Scan for the cell matching the given text and deliver its (X, Y) coordinate at center. 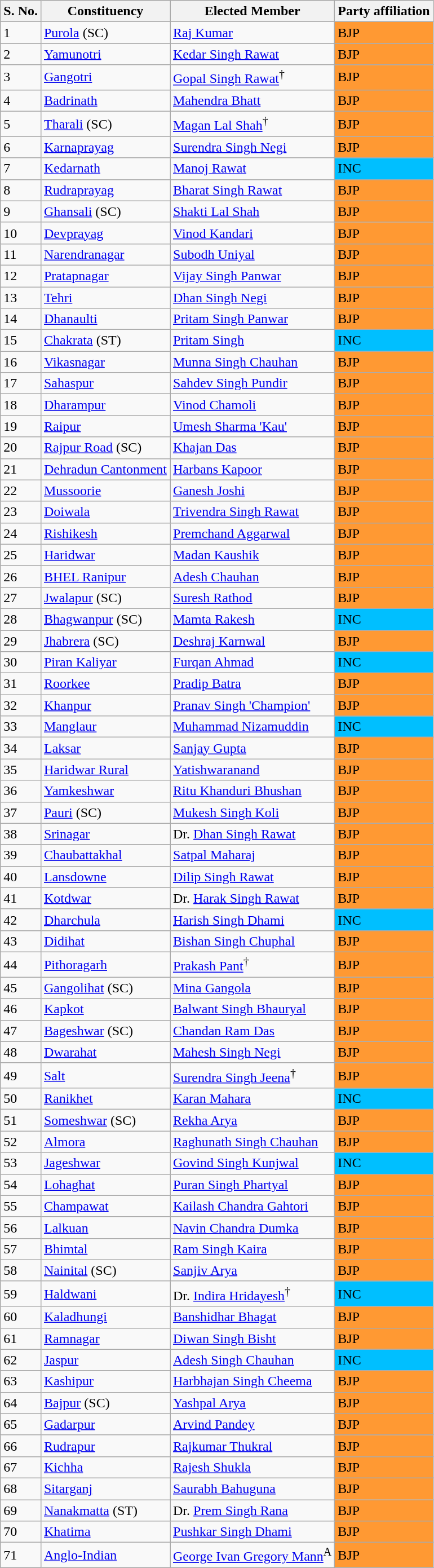
Deshraj Karnwal (253, 641)
Someshwar (SC) (105, 1120)
Pushkar Singh Dhami (253, 1532)
Sanjay Gupta (253, 748)
Ganesh Joshi (253, 491)
Salt (105, 1076)
Laksar (105, 748)
56 (21, 1227)
22 (21, 491)
Tharali (SC) (105, 124)
Govind Singh Kunjwal (253, 1163)
15 (21, 341)
Karan Mahara (253, 1099)
61 (21, 1339)
70 (21, 1532)
Puran Singh Phartyal (253, 1185)
Kapkot (105, 1009)
Rekha Arya (253, 1120)
Nainital (SC) (105, 1270)
Kedar Singh Rawat (253, 54)
1 (21, 33)
Haridwar Rural (105, 770)
Harbhajan Singh Cheema (253, 1381)
17 (21, 383)
67 (21, 1467)
Banshidhar Bhagat (253, 1317)
Navin Chandra Dumka (253, 1227)
Yamkeshwar (105, 791)
Constituency (105, 11)
Anglo-Indian (105, 1555)
Raghunath Singh Chauhan (253, 1142)
Nanakmatta (ST) (105, 1510)
Adesh Singh Chauhan (253, 1360)
Lohaghat (105, 1185)
Kashipur (105, 1381)
Roorkee (105, 684)
Subodh Uniyal (253, 254)
Mamta Rakesh (253, 619)
Vikasnagar (105, 362)
Mina Gangola (253, 988)
49 (21, 1076)
Party affiliation (384, 11)
47 (21, 1031)
25 (21, 555)
Vinod Chamoli (253, 405)
Pritam Singh Panwar (253, 319)
13 (21, 298)
Elected Member (253, 11)
14 (21, 319)
Bishan Singh Chuphal (253, 941)
Dr. Indira Hridayesh† (253, 1293)
55 (21, 1206)
57 (21, 1249)
41 (21, 898)
Chakrata (ST) (105, 341)
2 (21, 54)
Lalkuan (105, 1227)
65 (21, 1424)
Karnaprayag (105, 147)
9 (21, 211)
44 (21, 964)
66 (21, 1446)
Rudrapur (105, 1446)
Kichha (105, 1467)
Chaubattakhal (105, 855)
Raj Kumar (253, 33)
6 (21, 147)
Yashpal Arya (253, 1403)
20 (21, 448)
68 (21, 1489)
Kotdwar (105, 898)
Pranav Singh 'Champion' (253, 705)
Sanjiv Arya (253, 1270)
Ramnagar (105, 1339)
Yatishwaranand (253, 770)
Diwan Singh Bisht (253, 1339)
28 (21, 619)
31 (21, 684)
32 (21, 705)
Narendranagar (105, 254)
Lansdowne (105, 877)
Premchand Aggarwal (253, 533)
39 (21, 855)
12 (21, 276)
62 (21, 1360)
Adesh Chauhan (253, 576)
50 (21, 1099)
Satpal Maharaj (253, 855)
Surendra Singh Jeena† (253, 1076)
Pratapnagar (105, 276)
Kedarnath (105, 169)
Manglaur (105, 727)
Doiwala (105, 512)
Trivendra Singh Rawat (253, 512)
Gadarpur (105, 1424)
71 (21, 1555)
Gopal Singh Rawat† (253, 78)
5 (21, 124)
Devprayag (105, 233)
Dr. Harak Singh Rawat (253, 898)
Arvind Pandey (253, 1424)
Rajpur Road (SC) (105, 448)
Purola (SC) (105, 33)
Vinod Kandari (253, 233)
Prakash Pant† (253, 964)
Khatima (105, 1532)
36 (21, 791)
16 (21, 362)
38 (21, 834)
Dhanaulti (105, 319)
Dharchula (105, 920)
7 (21, 169)
Chandan Ram Das (253, 1031)
8 (21, 190)
Sitarganj (105, 1489)
Sahdev Singh Pundir (253, 383)
54 (21, 1185)
Dr. Prem Singh Rana (253, 1510)
Rajkumar Thukral (253, 1446)
Sahaspur (105, 383)
Pritam Singh (253, 341)
Ghansali (SC) (105, 211)
Umesh Sharma 'Kau' (253, 426)
Rishikesh (105, 533)
Pauri (SC) (105, 812)
Bhimtal (105, 1249)
Dr. Dhan Singh Rawat (253, 834)
24 (21, 533)
60 (21, 1317)
Suresh Rathod (253, 598)
Bhagwanpur (SC) (105, 619)
Srinagar (105, 834)
Haldwani (105, 1293)
Bageshwar (SC) (105, 1031)
64 (21, 1403)
Tehri (105, 298)
Rudraprayag (105, 190)
45 (21, 988)
Dilip Singh Rawat (253, 877)
3 (21, 78)
51 (21, 1120)
Badrinath (105, 100)
Haridwar (105, 555)
Jhabrera (SC) (105, 641)
63 (21, 1381)
11 (21, 254)
18 (21, 405)
Dehradun Cantonment (105, 469)
Vijay Singh Panwar (253, 276)
Didihat (105, 941)
58 (21, 1270)
Piran Kaliyar (105, 662)
Madan Kaushik (253, 555)
Raipur (105, 426)
Mahendra Bhatt (253, 100)
Khanpur (105, 705)
Champawat (105, 1206)
Almora (105, 1142)
Yamunotri (105, 54)
Kaladhungi (105, 1317)
Saurabh Bahuguna (253, 1489)
Mussoorie (105, 491)
Furqan Ahmad (253, 662)
Dharampur (105, 405)
Dwarahat (105, 1052)
Magan Lal Shah† (253, 124)
Mahesh Singh Negi (253, 1052)
69 (21, 1510)
43 (21, 941)
Muhammad Nizamuddin (253, 727)
4 (21, 100)
Ritu Khanduri Bhushan (253, 791)
Balwant Singh Bhauryal (253, 1009)
Pithoragarh (105, 964)
Bajpur (SC) (105, 1403)
Bharat Singh Rawat (253, 190)
19 (21, 426)
Pradip Batra (253, 684)
52 (21, 1142)
Shakti Lal Shah (253, 211)
Harbans Kapoor (253, 469)
Ranikhet (105, 1099)
Ram Singh Kaira (253, 1249)
Surendra Singh Negi (253, 147)
Jaspur (105, 1360)
Gangotri (105, 78)
37 (21, 812)
46 (21, 1009)
34 (21, 748)
Jwalapur (SC) (105, 598)
53 (21, 1163)
BHEL Ranipur (105, 576)
42 (21, 920)
29 (21, 641)
Mukesh Singh Koli (253, 812)
Munna Singh Chauhan (253, 362)
23 (21, 512)
Gangolihat (SC) (105, 988)
26 (21, 576)
21 (21, 469)
48 (21, 1052)
Khajan Das (253, 448)
George Ivan Gregory MannA (253, 1555)
Jageshwar (105, 1163)
30 (21, 662)
27 (21, 598)
Manoj Rawat (253, 169)
Harish Singh Dhami (253, 920)
Dhan Singh Negi (253, 298)
59 (21, 1293)
40 (21, 877)
S. No. (21, 11)
10 (21, 233)
Rajesh Shukla (253, 1467)
35 (21, 770)
Kailash Chandra Gahtori (253, 1206)
33 (21, 727)
